From the cell containing the given text, extract its center point as (x, y) coordinate. 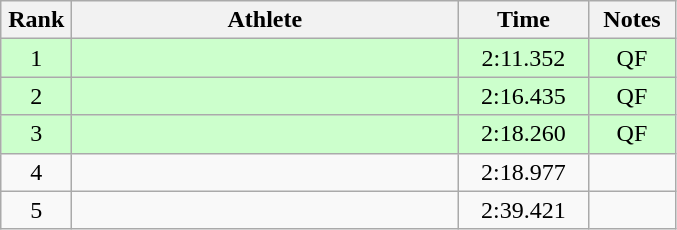
4 (36, 172)
Notes (632, 20)
2:39.421 (524, 210)
Athlete (265, 20)
2:16.435 (524, 96)
2:18.260 (524, 134)
2:18.977 (524, 172)
Rank (36, 20)
1 (36, 58)
2:11.352 (524, 58)
3 (36, 134)
5 (36, 210)
2 (36, 96)
Time (524, 20)
